Pinpoint the cell where the given text exists, returning its [x, y] midpoint coordinate. 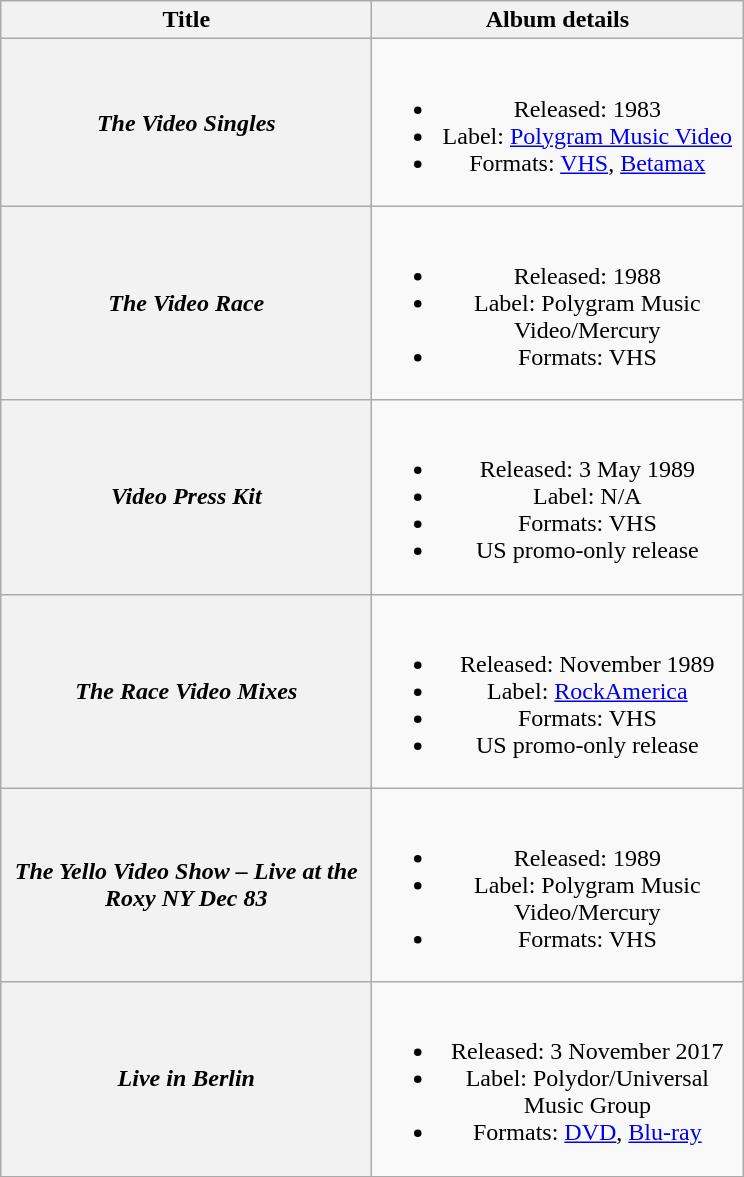
Released: 1989Label: Polygram Music Video/MercuryFormats: VHS [558, 885]
The Yello Video Show – Live at the Roxy NY Dec 83 [186, 885]
Title [186, 20]
Released: 3 November 2017Label: Polydor/Universal Music GroupFormats: DVD, Blu-ray [558, 1079]
The Video Race [186, 303]
Album details [558, 20]
The Race Video Mixes [186, 691]
Video Press Kit [186, 497]
Live in Berlin [186, 1079]
The Video Singles [186, 122]
Released: 3 May 1989Label: N/AFormats: VHSUS promo-only release [558, 497]
Released: 1988Label: Polygram Music Video/MercuryFormats: VHS [558, 303]
Released: 1983Label: Polygram Music VideoFormats: VHS, Betamax [558, 122]
Released: November 1989Label: RockAmericaFormats: VHSUS promo-only release [558, 691]
